Detect which cell encompasses the target text, then output its [X, Y] center coordinate. 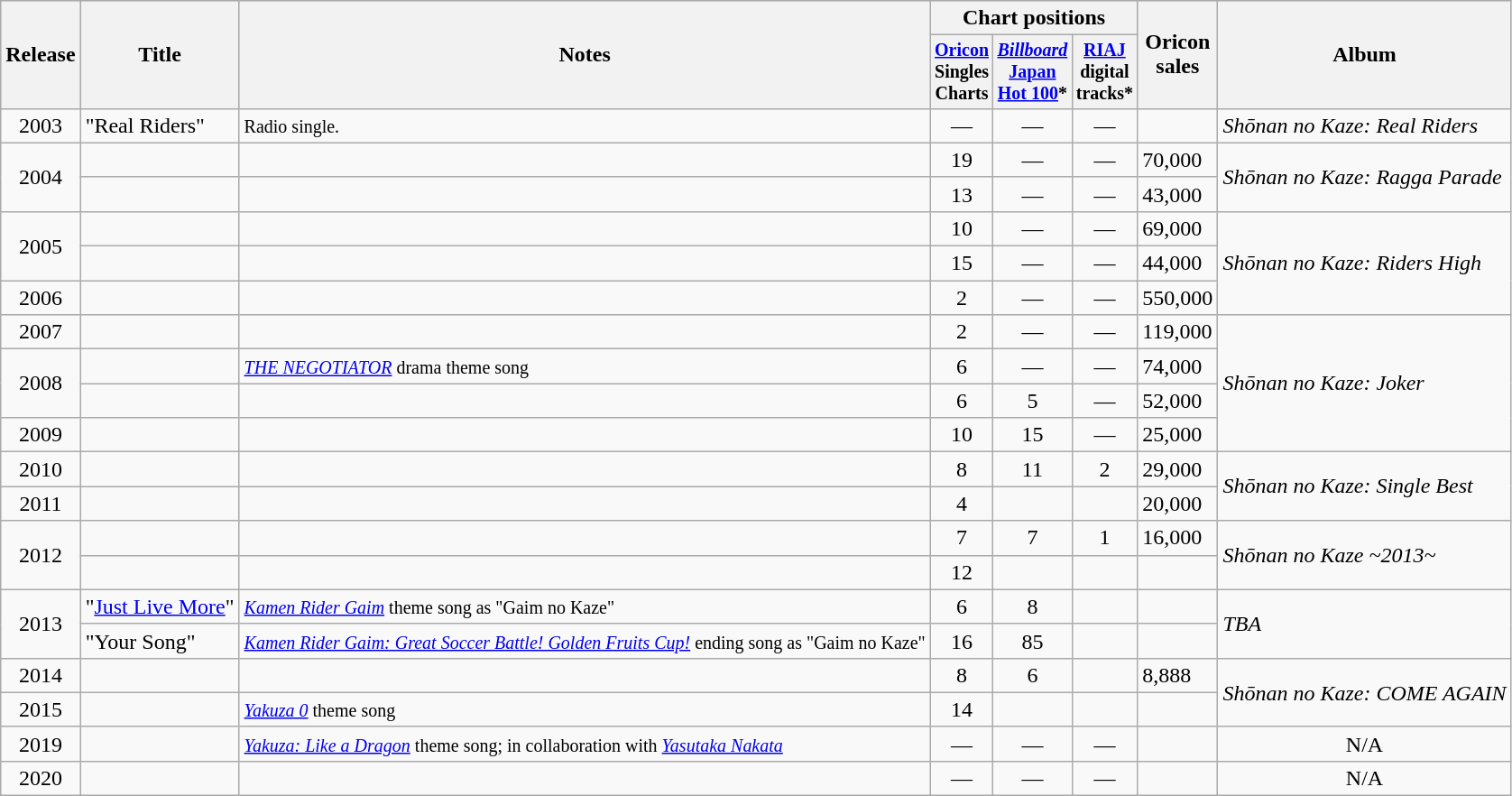
THE NEGOTIATOR drama theme song [585, 366]
2009 [41, 435]
16,000 [1178, 538]
1 [1104, 538]
Shōnan no Kaze: COME AGAIN [1364, 692]
Yakuza: Like a Dragon theme song; in collaboration with Yasutaka Nakata [585, 744]
2006 [41, 298]
52,000 [1178, 401]
Release [41, 55]
4 [962, 504]
43,000 [1178, 194]
2020 [41, 778]
Chart positions [1034, 18]
25,000 [1178, 435]
Album [1364, 55]
2012 [41, 555]
70,000 [1178, 160]
5 [1032, 401]
RIAJ digital tracks* [1104, 72]
85 [1032, 641]
8,888 [1178, 675]
2008 [41, 384]
2019 [41, 744]
44,000 [1178, 264]
69,000 [1178, 228]
"Your Song" [160, 641]
29,000 [1178, 469]
Shōnan no Kaze: Real Riders [1364, 125]
20,000 [1178, 504]
2003 [41, 125]
Shōnan no Kaze: Joker [1364, 384]
14 [962, 709]
"Just Live More" [160, 606]
13 [962, 194]
Shōnan no Kaze: Ragga Parade [1364, 177]
2004 [41, 177]
2010 [41, 469]
"Real Riders" [160, 125]
2014 [41, 675]
Billboard Japan Hot 100* [1032, 72]
Title [160, 55]
19 [962, 160]
550,000 [1178, 298]
Notes [585, 55]
119,000 [1178, 332]
Oriconsales [1178, 55]
2005 [41, 245]
2015 [41, 709]
Shōnan no Kaze ~2013~ [1364, 555]
74,000 [1178, 366]
Kamen Rider Gaim: Great Soccer Battle! Golden Fruits Cup! ending song as "Gaim no Kaze" [585, 641]
Shōnan no Kaze: Riders High [1364, 263]
TBA [1364, 624]
2011 [41, 504]
2007 [41, 332]
12 [962, 572]
Radio single. [585, 125]
11 [1032, 469]
Oricon Singles Charts [962, 72]
16 [962, 641]
Kamen Rider Gaim theme song as "Gaim no Kaze" [585, 606]
Yakuza 0 theme song [585, 709]
Shōnan no Kaze: Single Best [1364, 486]
2013 [41, 624]
